Detect which cell encompasses the target text, then output its [x, y] center coordinate. 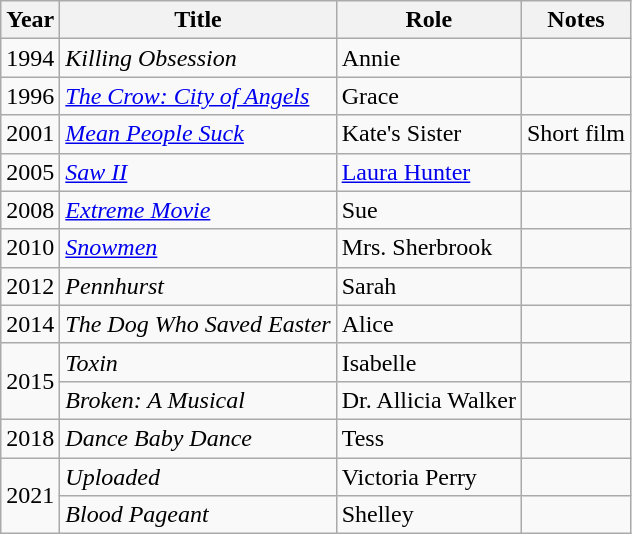
Dance Baby Dance [198, 438]
Mrs. Sherbrook [428, 248]
2008 [30, 210]
Title [198, 20]
2012 [30, 286]
Laura Hunter [428, 172]
Pennhurst [198, 286]
The Dog Who Saved Easter [198, 324]
2018 [30, 438]
2010 [30, 248]
Annie [428, 58]
Short film [576, 134]
Kate's Sister [428, 134]
2021 [30, 496]
Sarah [428, 286]
Sue [428, 210]
Isabelle [428, 362]
2015 [30, 381]
Toxin [198, 362]
Role [428, 20]
Broken: A Musical [198, 400]
Shelley [428, 515]
Killing Obsession [198, 58]
1996 [30, 96]
Mean People Suck [198, 134]
Snowmen [198, 248]
Alice [428, 324]
Uploaded [198, 477]
Saw II [198, 172]
The Crow: City of Angels [198, 96]
Blood Pageant [198, 515]
Year [30, 20]
Tess [428, 438]
Notes [576, 20]
2005 [30, 172]
Victoria Perry [428, 477]
Grace [428, 96]
Dr. Allicia Walker [428, 400]
1994 [30, 58]
2001 [30, 134]
Extreme Movie [198, 210]
2014 [30, 324]
